Detect which cell encompasses the target text, then output its (X, Y) center coordinate. 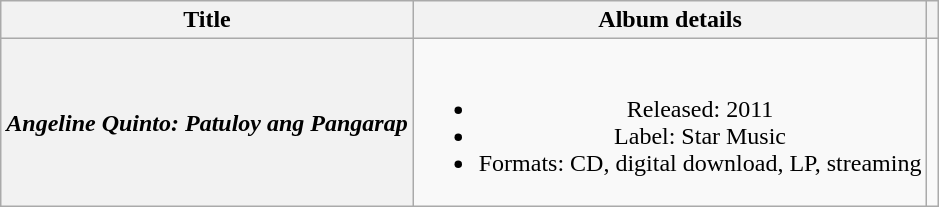
Title (207, 20)
Album details (670, 20)
Angeline Quinto: Patuloy ang Pangarap (207, 122)
Released: 2011Label: Star MusicFormats: CD, digital download, LP, streaming (670, 122)
